Return [x, y] of the center of cell containing provided text 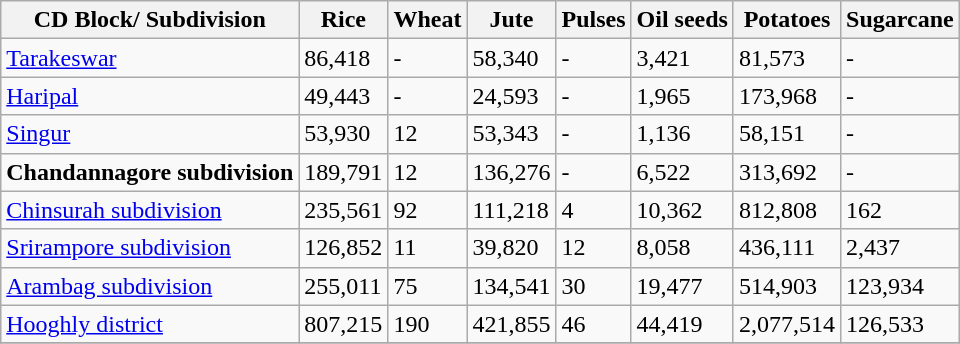
134,541 [512, 286]
Pulses [594, 20]
3,421 [682, 58]
53,343 [512, 134]
173,968 [786, 96]
53,930 [344, 134]
58,151 [786, 134]
Potatoes [786, 20]
Srirampore subdivision [150, 248]
812,808 [786, 210]
313,692 [786, 172]
Haripal [150, 96]
81,573 [786, 58]
189,791 [344, 172]
421,855 [512, 324]
92 [428, 210]
Chinsurah subdivision [150, 210]
58,340 [512, 58]
86,418 [344, 58]
Chandannagore subdivision [150, 172]
162 [900, 210]
Jute [512, 20]
Tarakeswar [150, 58]
19,477 [682, 286]
807,215 [344, 324]
46 [594, 324]
111,218 [512, 210]
255,011 [344, 286]
Hooghly district [150, 324]
Arambag subdivision [150, 286]
Singur [150, 134]
CD Block/ Subdivision [150, 20]
2,437 [900, 248]
44,419 [682, 324]
2,077,514 [786, 324]
8,058 [682, 248]
136,276 [512, 172]
436,111 [786, 248]
126,533 [900, 324]
Sugarcane [900, 20]
6,522 [682, 172]
235,561 [344, 210]
1,965 [682, 96]
11 [428, 248]
30 [594, 286]
Rice [344, 20]
1,136 [682, 134]
514,903 [786, 286]
Wheat [428, 20]
39,820 [512, 248]
75 [428, 286]
Oil seeds [682, 20]
24,593 [512, 96]
123,934 [900, 286]
49,443 [344, 96]
4 [594, 210]
126,852 [344, 248]
10,362 [682, 210]
190 [428, 324]
